Extract the (X, Y) coordinate from the center of the cell holding the provided text.  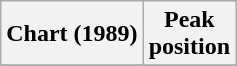
Chart (1989) (72, 34)
Peakposition (189, 34)
